Identify which cell holds the provided text, then report its (X, Y) central coordinate. 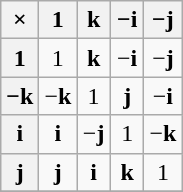
× (20, 20)
